Scan for the cell matching the given text and deliver its (x, y) coordinate at center. 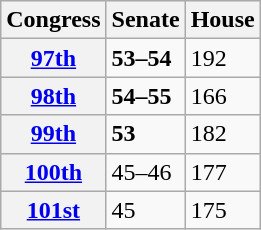
53–54 (146, 58)
192 (222, 58)
175 (222, 210)
101st (54, 210)
45–46 (146, 172)
99th (54, 134)
54–55 (146, 96)
53 (146, 134)
Congress (54, 20)
45 (146, 210)
182 (222, 134)
House (222, 20)
177 (222, 172)
97th (54, 58)
Senate (146, 20)
166 (222, 96)
98th (54, 96)
100th (54, 172)
